Pinpoint the cell where the given text exists, returning its (X, Y) midpoint coordinate. 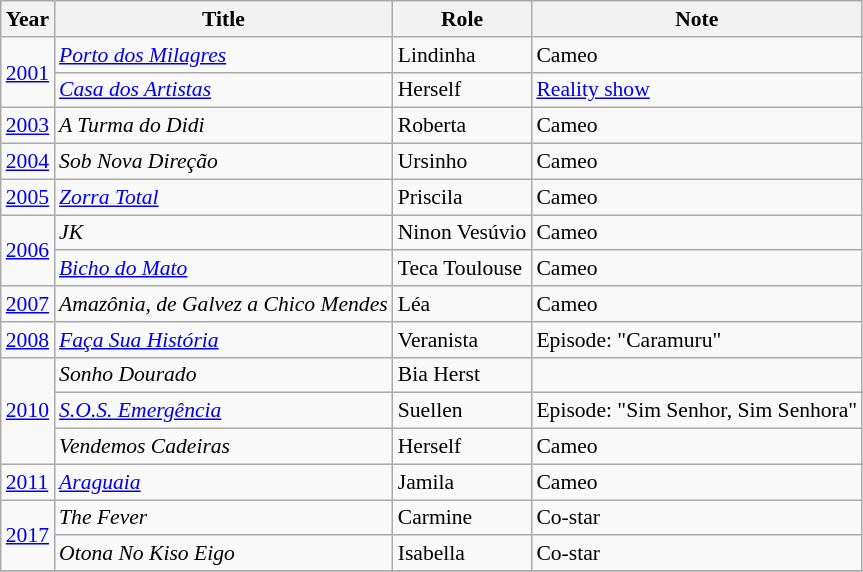
2008 (28, 340)
Sob Nova Direção (224, 162)
Suellen (462, 411)
S.O.S. Emergência (224, 411)
2004 (28, 162)
Casa dos Artistas (224, 90)
Priscila (462, 197)
2011 (28, 482)
Faça Sua História (224, 340)
Vendemos Cadeiras (224, 447)
2006 (28, 250)
Roberta (462, 126)
Bia Herst (462, 375)
Reality show (696, 90)
Jamila (462, 482)
Note (696, 19)
2005 (28, 197)
2007 (28, 304)
2017 (28, 536)
Role (462, 19)
Otona No Kiso Eigo (224, 554)
2001 (28, 72)
Carmine (462, 518)
Zorra Total (224, 197)
Amazônia, de Galvez a Chico Mendes (224, 304)
Léa (462, 304)
Bicho do Mato (224, 269)
Isabella (462, 554)
Porto dos Milagres (224, 55)
A Turma do Didi (224, 126)
Araguaia (224, 482)
Episode: "Sim Senhor, Sim Senhora" (696, 411)
Sonho Dourado (224, 375)
Year (28, 19)
2010 (28, 410)
Episode: "Caramuru" (696, 340)
2003 (28, 126)
Lindinha (462, 55)
Veranista (462, 340)
The Fever (224, 518)
Title (224, 19)
JK (224, 233)
Ursinho (462, 162)
Ninon Vesúvio (462, 233)
Teca Toulouse (462, 269)
